Pinpoint the cell where the given text exists, returning its [x, y] midpoint coordinate. 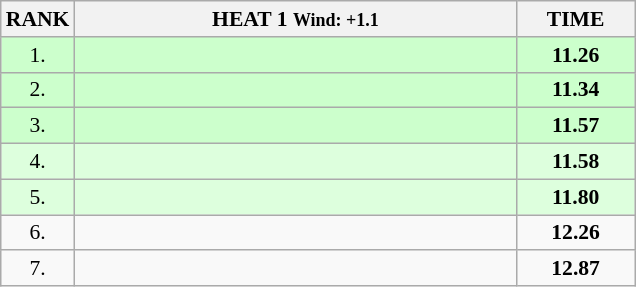
RANK [38, 19]
5. [38, 197]
2. [38, 90]
12.87 [576, 269]
1. [38, 55]
11.26 [576, 55]
12.26 [576, 233]
6. [38, 233]
4. [38, 162]
HEAT 1 Wind: +1.1 [295, 19]
11.80 [576, 197]
TIME [576, 19]
7. [38, 269]
3. [38, 126]
11.58 [576, 162]
11.34 [576, 90]
11.57 [576, 126]
